For the text-containing cell, return its midpoint in [x, y] coordinate format. 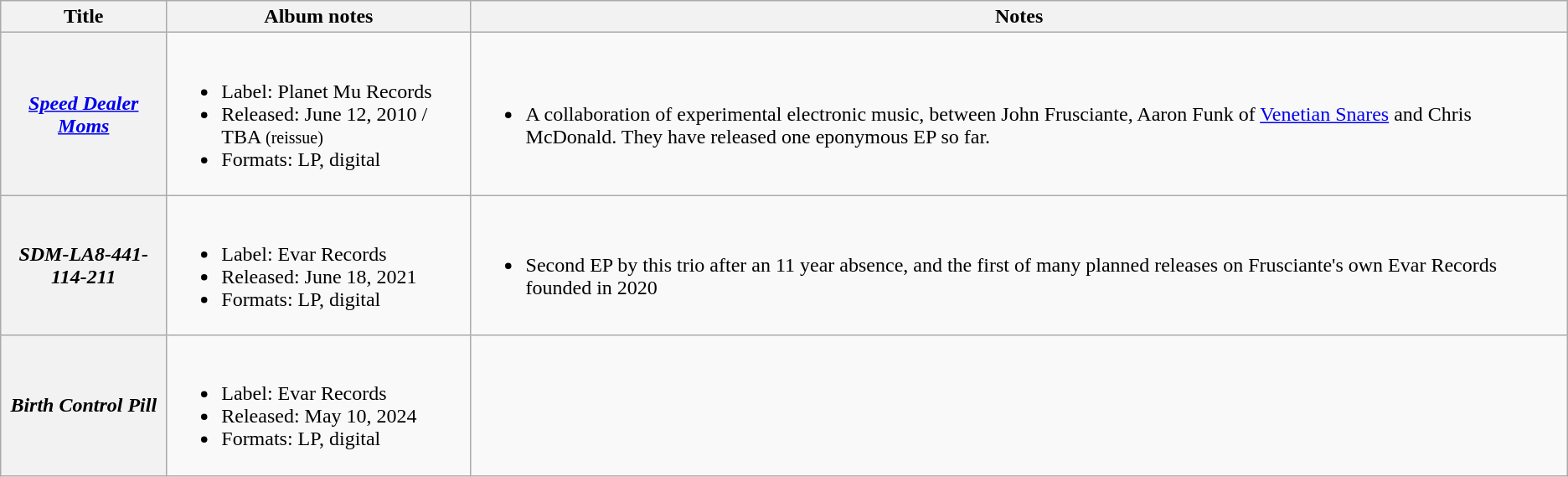
Notes [1019, 17]
Label: Planet Mu RecordsReleased: June 12, 2010 / TBA (reissue)Formats: LP, digital [318, 114]
Second EP by this trio after an 11 year absence, and the first of many planned releases on Frusciante's own Evar Records founded in 2020 [1019, 265]
SDM-LA8-441-114-211 [84, 265]
Title [84, 17]
Birth Control Pill [84, 406]
Label: Evar RecordsReleased: June 18, 2021Formats: LP, digital [318, 265]
Album notes [318, 17]
Speed Dealer Moms [84, 114]
Label: Evar RecordsReleased: May 10, 2024Formats: LP, digital [318, 406]
